Return [X, Y] of the center of cell containing provided text 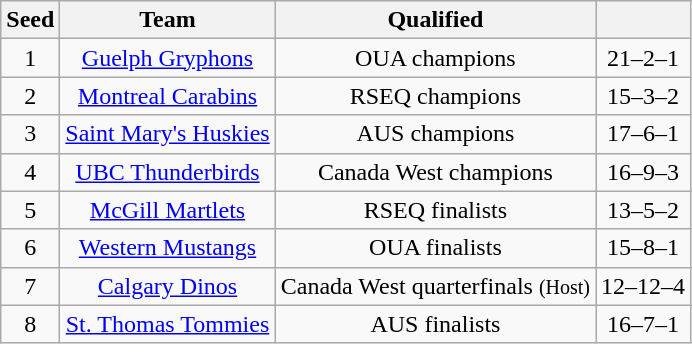
RSEQ champions [435, 96]
Montreal Carabins [168, 96]
OUA champions [435, 58]
3 [30, 134]
Canada West champions [435, 172]
4 [30, 172]
RSEQ finalists [435, 210]
2 [30, 96]
16–7–1 [644, 324]
Qualified [435, 20]
12–12–4 [644, 286]
1 [30, 58]
UBC Thunderbirds [168, 172]
Seed [30, 20]
5 [30, 210]
OUA finalists [435, 248]
7 [30, 286]
Guelph Gryphons [168, 58]
21–2–1 [644, 58]
Team [168, 20]
6 [30, 248]
15–3–2 [644, 96]
St. Thomas Tommies [168, 324]
8 [30, 324]
AUS finalists [435, 324]
Western Mustangs [168, 248]
McGill Martlets [168, 210]
Calgary Dinos [168, 286]
13–5–2 [644, 210]
Saint Mary's Huskies [168, 134]
AUS champions [435, 134]
15–8–1 [644, 248]
17–6–1 [644, 134]
16–9–3 [644, 172]
Canada West quarterfinals (Host) [435, 286]
